Output the (x, y) coordinate of the center of the cell containing the given text.  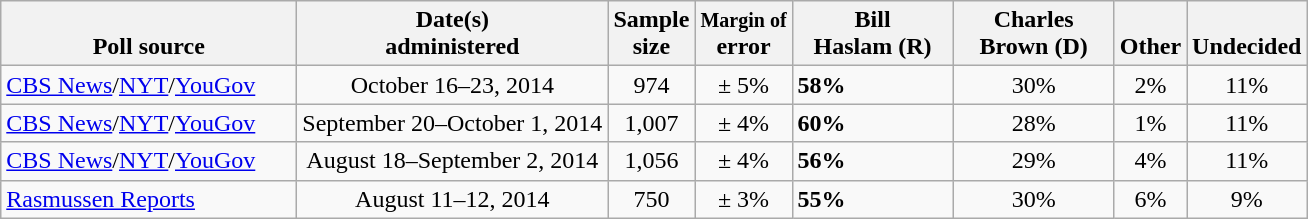
CharlesBrown (D) (1034, 34)
1,056 (652, 161)
Undecided (1247, 34)
Other (1150, 34)
28% (1034, 123)
2% (1150, 85)
6% (1150, 199)
974 (652, 85)
BillHaslam (R) (872, 34)
Poll source (149, 34)
August 18–September 2, 2014 (452, 161)
September 20–October 1, 2014 (452, 123)
9% (1247, 199)
Samplesize (652, 34)
August 11–12, 2014 (452, 199)
55% (872, 199)
1,007 (652, 123)
56% (872, 161)
4% (1150, 161)
29% (1034, 161)
Margin oferror (744, 34)
± 3% (744, 199)
58% (872, 85)
1% (1150, 123)
October 16–23, 2014 (452, 85)
Rasmussen Reports (149, 199)
± 5% (744, 85)
60% (872, 123)
Date(s)administered (452, 34)
750 (652, 199)
